Capture the cell that displays the provided text and extract its (X, Y) central coordinate. 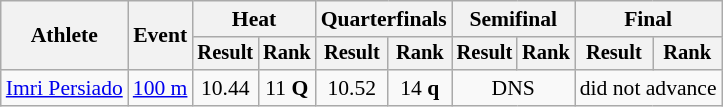
Event (160, 36)
did not advance (648, 88)
14 q (420, 88)
11 Q (287, 88)
10.44 (225, 88)
Athlete (64, 36)
Heat (254, 19)
Semifinal (514, 19)
100 m (160, 88)
Final (648, 19)
DNS (514, 88)
10.52 (352, 88)
Quarterfinals (384, 19)
Imri Persiado (64, 88)
